Return [X, Y] of the center of cell containing provided text 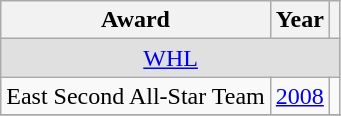
WHL [171, 58]
Year [300, 20]
East Second All-Star Team [136, 96]
Award [136, 20]
2008 [300, 96]
